Provide the (X, Y) coordinate of the cell's center where the given text is located.  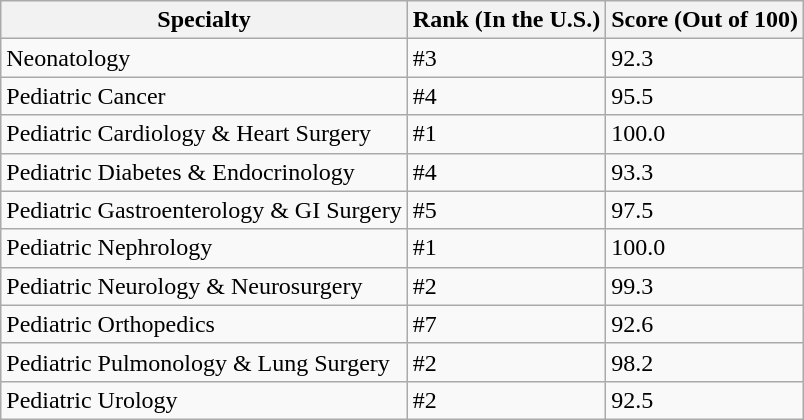
#3 (506, 58)
Pediatric Neurology & Neurosurgery (204, 286)
Pediatric Diabetes & Endocrinology (204, 172)
Score (Out of 100) (705, 20)
Pediatric Cancer (204, 96)
92.6 (705, 324)
Pediatric Gastroenterology & GI Surgery (204, 210)
99.3 (705, 286)
Rank (In the U.S.) (506, 20)
Pediatric Pulmonology & Lung Surgery (204, 362)
Pediatric Orthopedics (204, 324)
Pediatric Urology (204, 400)
#7 (506, 324)
92.3 (705, 58)
92.5 (705, 400)
Neonatology (204, 58)
Pediatric Nephrology (204, 248)
Specialty (204, 20)
Pediatric Cardiology & Heart Surgery (204, 134)
97.5 (705, 210)
95.5 (705, 96)
98.2 (705, 362)
93.3 (705, 172)
#5 (506, 210)
